Search for the cell housing the specified text and yield its (X, Y) center coordinate. 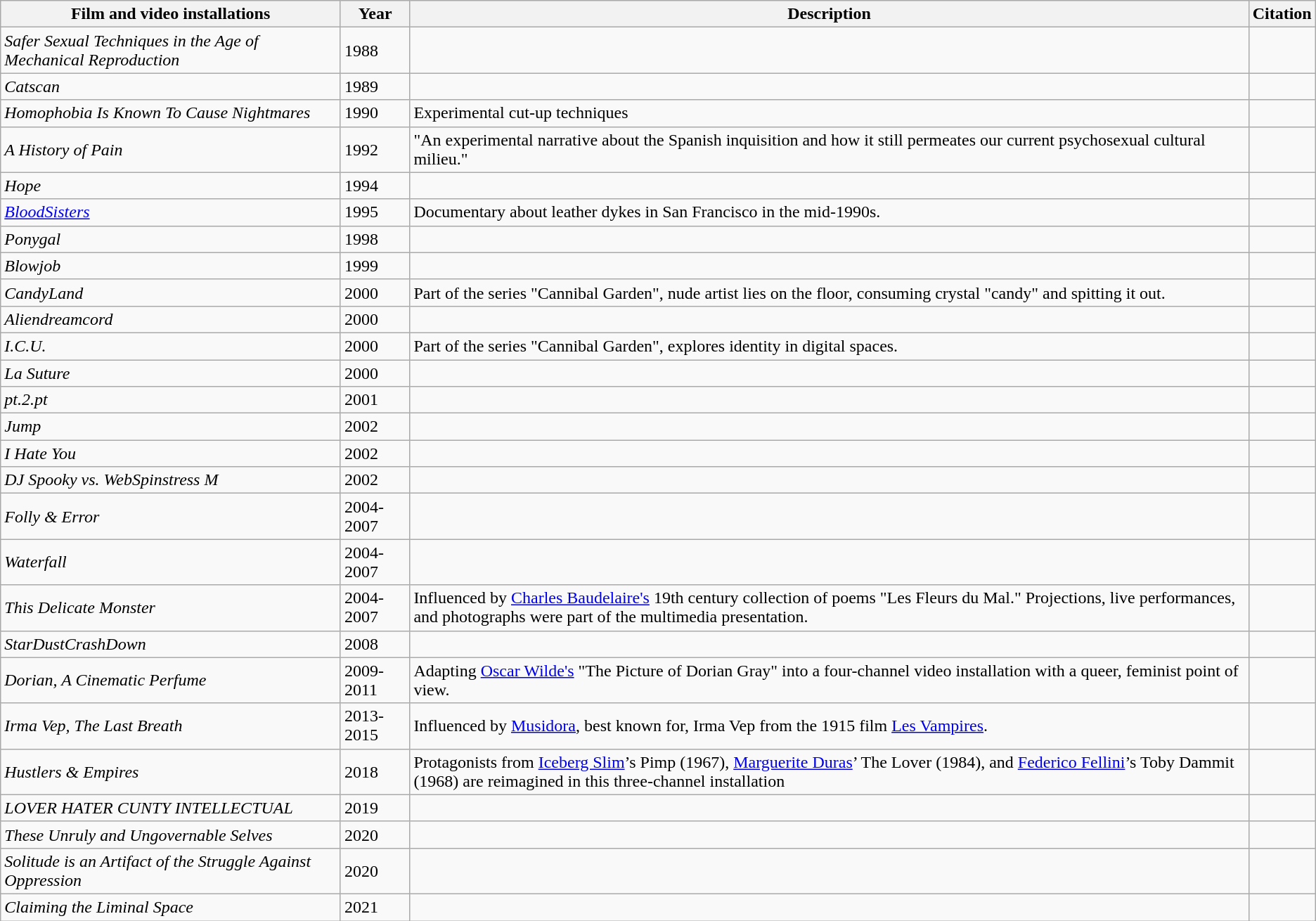
Ponygal (171, 239)
2008 (375, 644)
Jump (171, 427)
Folly & Error (171, 516)
Part of the series "Cannibal Garden", explores identity in digital spaces. (830, 346)
Irma Vep, The Last Breath (171, 726)
Solitude is an Artifact of the Struggle Against Oppression (171, 870)
StarDustCrashDown (171, 644)
BloodSisters (171, 212)
I.C.U. (171, 346)
1989 (375, 86)
2001 (375, 400)
1995 (375, 212)
LOVER HATER CUNTY INTELLECTUAL (171, 808)
1988 (375, 51)
Part of the series "Cannibal Garden", nude artist lies on the floor, consuming crystal "candy" and spitting it out. (830, 292)
A History of Pain (171, 149)
Adapting Oscar Wilde's "The Picture of Dorian Gray" into a four-channel video installation with a queer, feminist point of view. (830, 681)
I Hate You (171, 453)
2009-2011 (375, 681)
Hustlers & Empires (171, 772)
1994 (375, 186)
2018 (375, 772)
1998 (375, 239)
2021 (375, 907)
CandyLand (171, 292)
Safer Sexual Techniques in the Age of Mechanical Reproduction (171, 51)
2013-2015 (375, 726)
Description (830, 14)
Homophobia Is Known To Cause Nightmares (171, 113)
"An experimental narrative about the Spanish inquisition and how it still permeates our current psychosexual cultural milieu." (830, 149)
1990 (375, 113)
Aliendreamcord (171, 319)
Experimental cut-up techniques (830, 113)
1992 (375, 149)
Citation (1282, 14)
Catscan (171, 86)
Documentary about leather dykes in San Francisco in the mid-1990s. (830, 212)
Dorian, A Cinematic Perfume (171, 681)
1999 (375, 266)
Waterfall (171, 562)
These Unruly and Ungovernable Selves (171, 835)
2019 (375, 808)
Blowjob (171, 266)
DJ Spooky vs. WebSpinstress M (171, 480)
Film and video installations (171, 14)
Hope (171, 186)
Claiming the Liminal Space (171, 907)
Year (375, 14)
La Suture (171, 373)
This Delicate Monster (171, 607)
pt.2.pt (171, 400)
Influenced by Musidora, best known for, Irma Vep from the 1915 film Les Vampires. (830, 726)
